Locate the cell with the specified text and output its (X, Y) center coordinate. 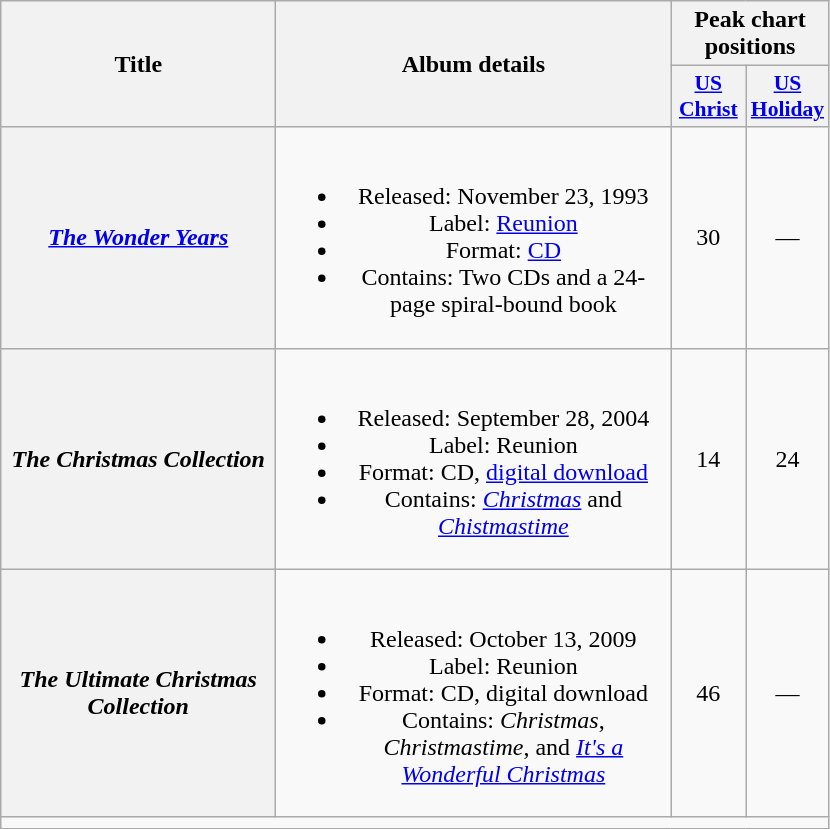
USHoliday (788, 96)
Title (138, 64)
USChrist (708, 96)
Released: September 28, 2004Label: ReunionFormat: CD, digital downloadContains: Christmas and Chistmastime (474, 458)
24 (788, 458)
46 (708, 693)
Album details (474, 64)
Released: November 23, 1993Label: ReunionFormat: CDContains: Two CDs and a 24-page spiral-bound book (474, 238)
30 (708, 238)
The Wonder Years (138, 238)
Peak chart positions (750, 34)
Released: October 13, 2009Label: ReunionFormat: CD, digital downloadContains: Christmas, Christmastime, and It's a Wonderful Christmas (474, 693)
The Ultimate Christmas Collection (138, 693)
14 (708, 458)
The Christmas Collection (138, 458)
